Scan for the cell matching the given text and deliver its [X, Y] coordinate at center. 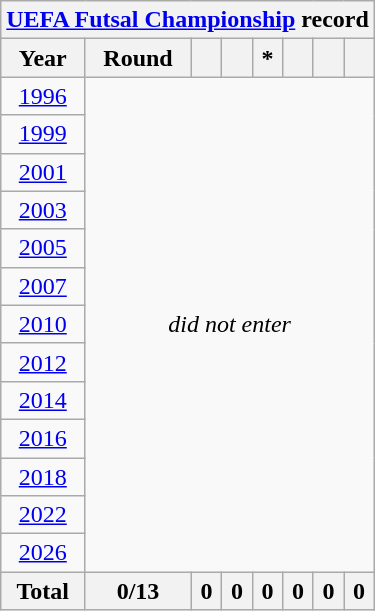
2026 [43, 553]
did not enter [230, 324]
2001 [43, 172]
1996 [43, 96]
2014 [43, 400]
2012 [43, 362]
Year [43, 58]
Round [138, 58]
1999 [43, 134]
0/13 [138, 591]
2022 [43, 515]
Total [43, 591]
2005 [43, 248]
UEFA Futsal Championship record [188, 20]
2003 [43, 210]
* [267, 58]
2010 [43, 324]
2016 [43, 438]
2007 [43, 286]
2018 [43, 477]
